From the cell containing the given text, extract its center point as [x, y] coordinate. 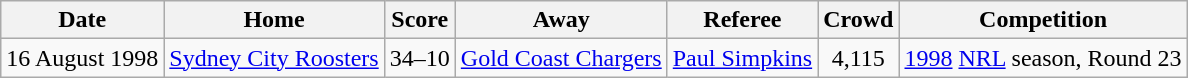
Date [82, 20]
34–10 [420, 58]
Competition [1043, 20]
Crowd [858, 20]
Away [561, 20]
Paul Simpkins [742, 58]
Score [420, 20]
Home [274, 20]
Gold Coast Chargers [561, 58]
1998 NRL season, Round 23 [1043, 58]
4,115 [858, 58]
16 August 1998 [82, 58]
Referee [742, 20]
Sydney City Roosters [274, 58]
